For the text-containing cell, return its midpoint in (X, Y) coordinate format. 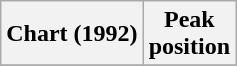
Chart (1992) (72, 34)
Peakposition (189, 34)
